Extract the (X, Y) coordinate from the center of the cell holding the provided text.  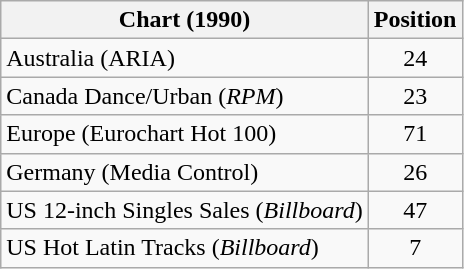
24 (415, 58)
71 (415, 134)
23 (415, 96)
Europe (Eurochart Hot 100) (185, 134)
Germany (Media Control) (185, 172)
Canada Dance/Urban (RPM) (185, 96)
26 (415, 172)
US Hot Latin Tracks (Billboard) (185, 248)
US 12-inch Singles Sales (Billboard) (185, 210)
7 (415, 248)
Chart (1990) (185, 20)
Australia (ARIA) (185, 58)
47 (415, 210)
Position (415, 20)
